From the cell containing the given text, extract its center point as [X, Y] coordinate. 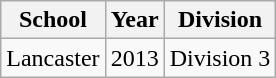
Year [134, 20]
Lancaster [53, 58]
Division 3 [220, 58]
2013 [134, 58]
Division [220, 20]
School [53, 20]
